Detect which cell encompasses the target text, then output its (X, Y) center coordinate. 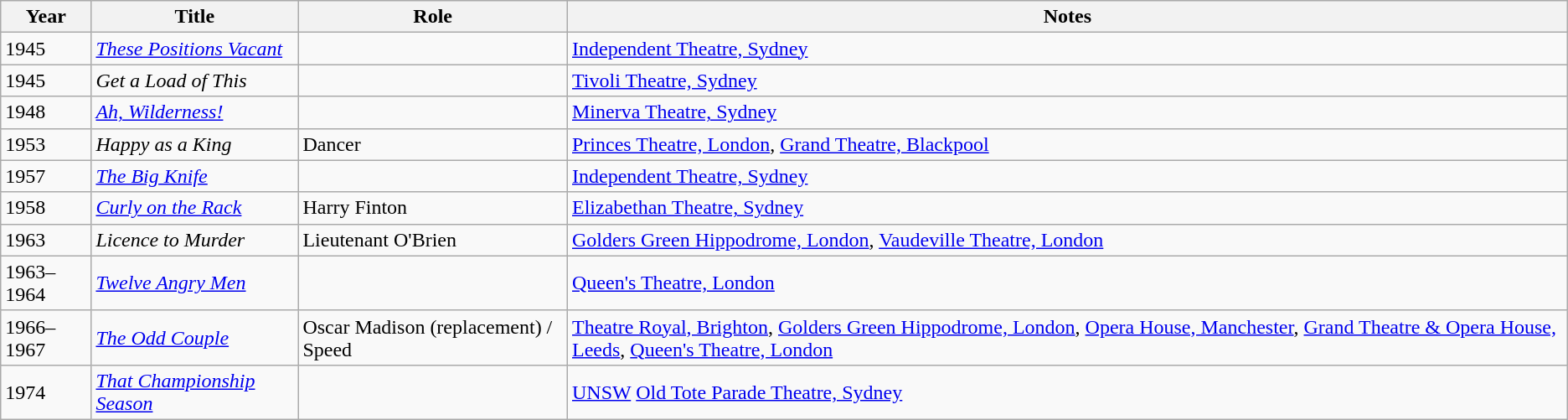
The Big Knife (194, 176)
Oscar Madison (replacement) / Speed (433, 337)
Happy as a King (194, 144)
Dancer (433, 144)
UNSW Old Tote Parade Theatre, Sydney (1067, 392)
Lieutenant O'Brien (433, 240)
Get a Load of This (194, 80)
1974 (46, 392)
Year (46, 17)
Harry Finton (433, 208)
Princes Theatre, London, Grand Theatre, Blackpool (1067, 144)
Licence to Murder (194, 240)
Title (194, 17)
Minerva Theatre, Sydney (1067, 112)
Queen's Theatre, London (1067, 283)
Ah, Wilderness! (194, 112)
Theatre Royal, Brighton, Golders Green Hippodrome, London, Opera House, Manchester, Grand Theatre & Opera House, Leeds, Queen's Theatre, London (1067, 337)
Tivoli Theatre, Sydney (1067, 80)
These Positions Vacant (194, 49)
The Odd Couple (194, 337)
1953 (46, 144)
Elizabethan Theatre, Sydney (1067, 208)
Curly on the Rack (194, 208)
Golders Green Hippodrome, London, Vaudeville Theatre, London (1067, 240)
Twelve Angry Men (194, 283)
1963 (46, 240)
1957 (46, 176)
1948 (46, 112)
1963–1964 (46, 283)
1966–1967 (46, 337)
Notes (1067, 17)
That Championship Season (194, 392)
1958 (46, 208)
Role (433, 17)
